From the cell containing the given text, extract its center point as (X, Y) coordinate. 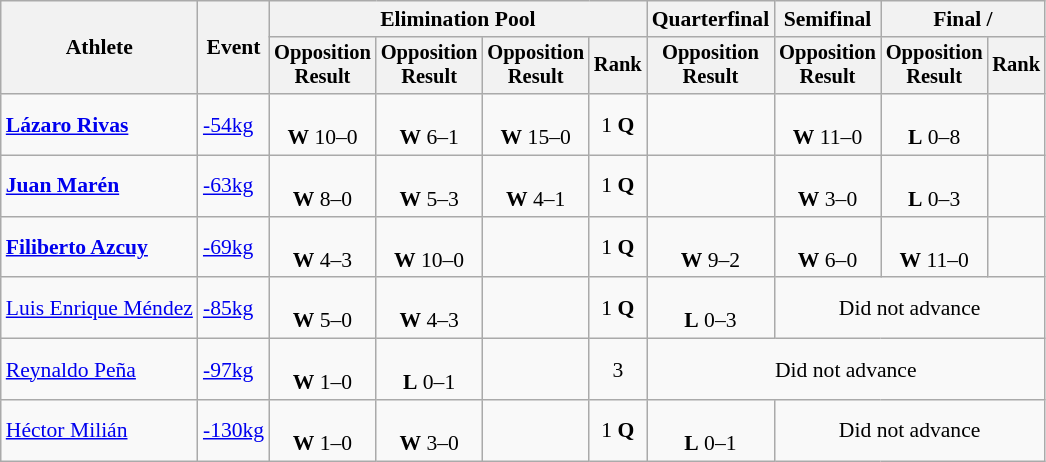
W 5–0 (322, 308)
Filiberto Azcuy (100, 248)
-85kg (234, 308)
Juan Marén (100, 186)
Lázaro Rivas (100, 124)
Quarterfinal (711, 19)
Semifinal (828, 19)
-63kg (234, 186)
3 (618, 370)
W 6–1 (430, 124)
W 5–3 (430, 186)
Héctor Milián (100, 430)
-69kg (234, 248)
W 4–1 (536, 186)
Elimination Pool (458, 19)
L 0–8 (934, 124)
-97kg (234, 370)
W 9–2 (711, 248)
W 8–0 (322, 186)
-54kg (234, 124)
W 15–0 (536, 124)
Final / (963, 19)
Reynaldo Peña (100, 370)
-130kg (234, 430)
Athlete (100, 48)
Luis Enrique Méndez (100, 308)
Event (234, 48)
W 6–0 (828, 248)
